Find where the given text appears and provide that cell's center as [x, y] coordinate. 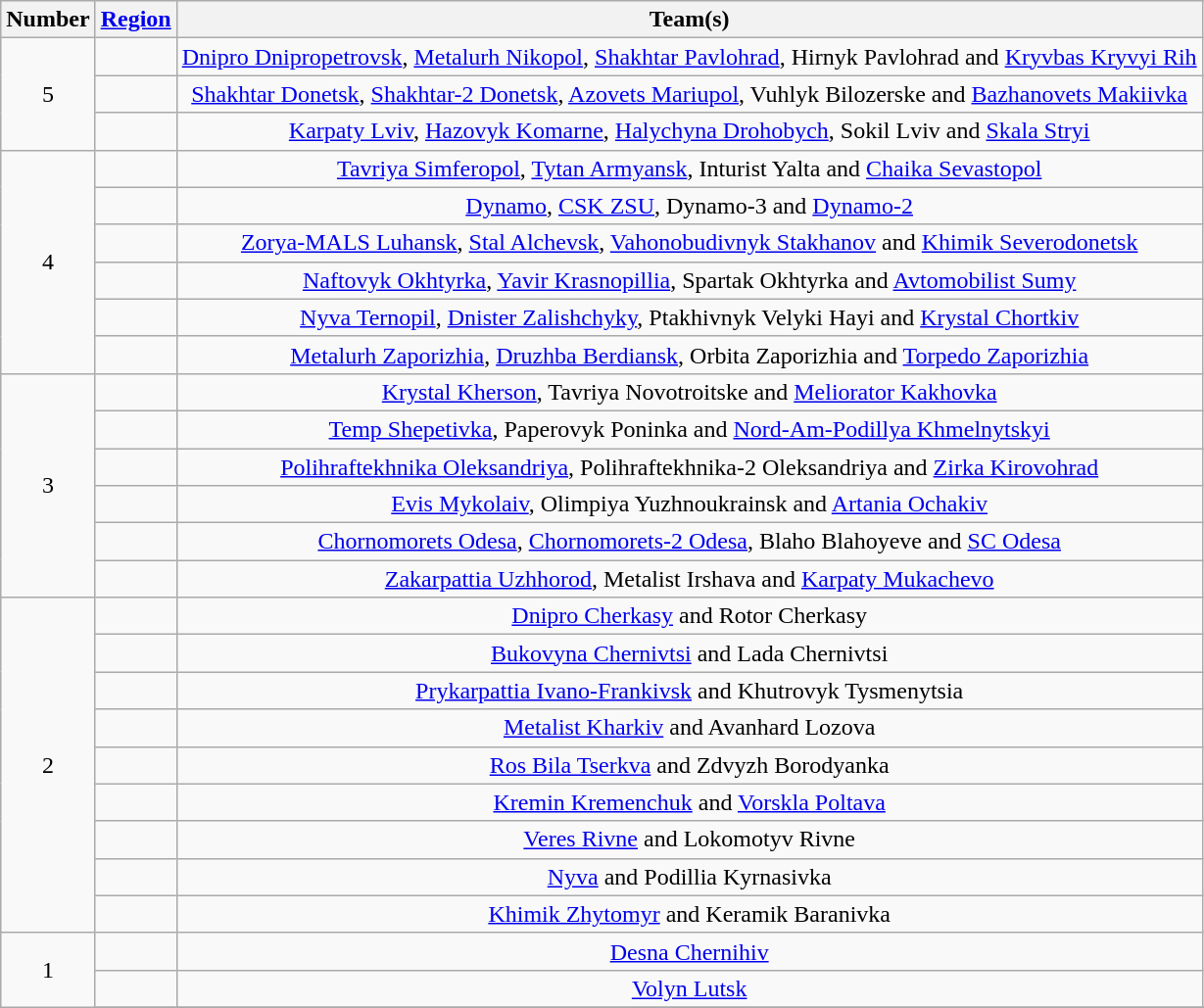
Zorya-MALS Luhansk, Stal Alchevsk, Vahonobudivnyk Stakhanov and Khimik Severodonetsk [690, 243]
Volyn Lutsk [690, 988]
Chornomorets Odesa, Chornomorets-2 Odesa, Blaho Blahoyeve and SC Odesa [690, 542]
1 [48, 970]
Bukovyna Chernivtsi and Lada Chernivtsi [690, 653]
Naftovyk Okhtyrka, Yavir Krasnopillia, Spartak Okhtyrka and Avtomobilist Sumy [690, 280]
Nyva and Podillia Kyrnasivka [690, 877]
Prykarpattia Ivano-Frankivsk and Khutrovyk Tysmenytsia [690, 691]
Dynamo, CSK ZSU, Dynamo-3 and Dynamo-2 [690, 206]
Shakhtar Donetsk, Shakhtar-2 Donetsk, Azovets Mariupol, Vuhlyk Bilozerske and Bazhanovets Makiivka [690, 94]
Desna Chernihiv [690, 951]
Tavriya Simferopol, Tytan Armyansk, Inturist Yalta and Chaika Sevastopol [690, 168]
Team(s) [690, 20]
Polihraftekhnika Oleksandriya, Polihraftekhnika-2 Oleksandriya and Zirka Kirovohrad [690, 467]
Veres Rivne and Lokomotyv Rivne [690, 840]
2 [48, 766]
Karpaty Lviv, Hazovyk Komarne, Halychyna Drohobych, Sokil Lviv and Skala Stryi [690, 131]
Metalist Kharkiv and Avanhard Lozova [690, 728]
Dnipro Dnipropetrovsk, Metalurh Nikopol, Shakhtar Pavlohrad, Hirnyk Pavlohrad and Kryvbas Kryvyi Rih [690, 57]
Ros Bila Tserkva and Zdvyzh Borodyanka [690, 765]
4 [48, 262]
Dnipro Cherkasy and Rotor Cherkasy [690, 616]
Number [48, 20]
Temp Shepetivka, Paperovyk Poninka and Nord-Am-Podillya Khmelnytskyi [690, 429]
3 [48, 485]
Region [135, 20]
Metalurh Zaporizhia, Druzhba Berdiansk, Orbita Zaporizhia and Torpedo Zaporizhia [690, 355]
Evis Mykolaiv, Olimpiya Yuzhnoukrainsk and Artania Ochakiv [690, 504]
Nyva Ternopil, Dnister Zalishchyky, Ptakhivnyk Velyki Hayi and Krystal Chortkiv [690, 317]
5 [48, 94]
Krystal Kherson, Tavriya Novotroitske and Meliorator Kakhovka [690, 392]
Zakarpattia Uzhhorod, Metalist Irshava and Karpaty Mukachevo [690, 579]
Khimik Zhytomyr and Keramik Baranivka [690, 914]
Kremin Kremenchuk and Vorskla Poltava [690, 802]
